Return the (X, Y) coordinate for the center point of the cell that contains the specified text.  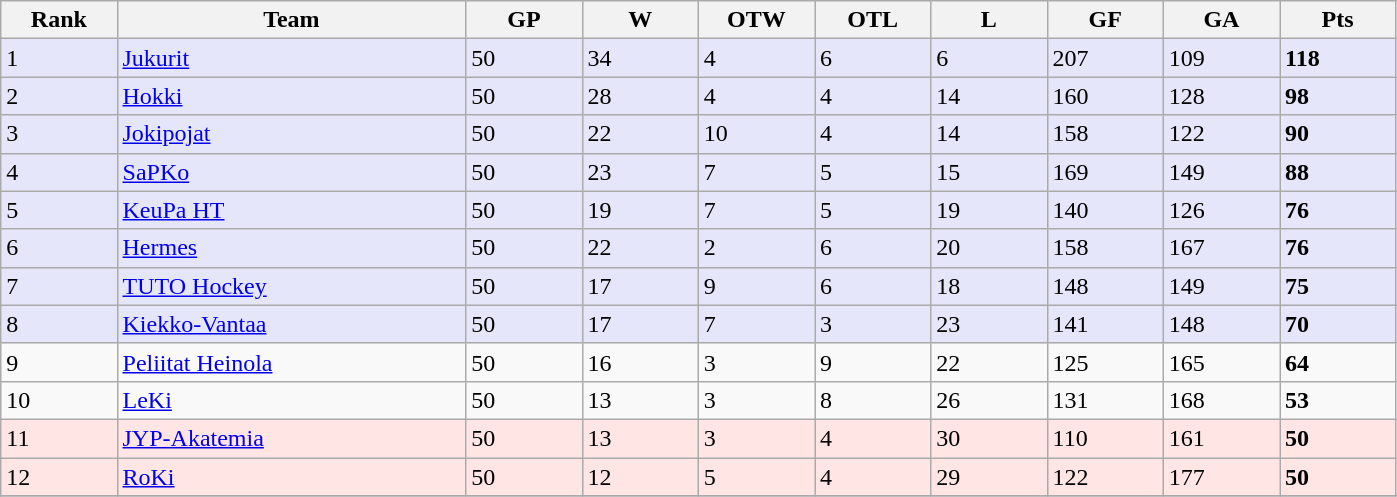
26 (989, 400)
161 (1221, 438)
OTW (756, 20)
15 (989, 172)
110 (1105, 438)
GP (524, 20)
125 (1105, 362)
70 (1338, 324)
53 (1338, 400)
Jukurit (292, 58)
64 (1338, 362)
GF (1105, 20)
OTL (872, 20)
167 (1221, 248)
88 (1338, 172)
20 (989, 248)
W (640, 20)
SaPKo (292, 172)
RoKi (292, 477)
34 (640, 58)
28 (640, 96)
Rank (59, 20)
KeuPa HT (292, 210)
177 (1221, 477)
GA (1221, 20)
18 (989, 286)
131 (1105, 400)
168 (1221, 400)
207 (1105, 58)
Pts (1338, 20)
169 (1105, 172)
Jokipojat (292, 134)
Hermes (292, 248)
141 (1105, 324)
126 (1221, 210)
11 (59, 438)
98 (1338, 96)
118 (1338, 58)
Kiekko-Vantaa (292, 324)
Hokki (292, 96)
JYP-Akatemia (292, 438)
140 (1105, 210)
160 (1105, 96)
1 (59, 58)
128 (1221, 96)
LeKi (292, 400)
29 (989, 477)
TUTO Hockey (292, 286)
Team (292, 20)
Peliitat Heinola (292, 362)
16 (640, 362)
109 (1221, 58)
75 (1338, 286)
L (989, 20)
30 (989, 438)
90 (1338, 134)
165 (1221, 362)
